Extract the [X, Y] coordinate from the center of the cell holding the provided text.  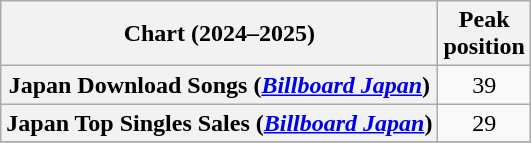
29 [484, 123]
Japan Download Songs (Billboard Japan) [220, 85]
39 [484, 85]
Chart (2024–2025) [220, 34]
Peakposition [484, 34]
Japan Top Singles Sales (Billboard Japan) [220, 123]
